Output the (x, y) coordinate of the center of the cell containing the given text.  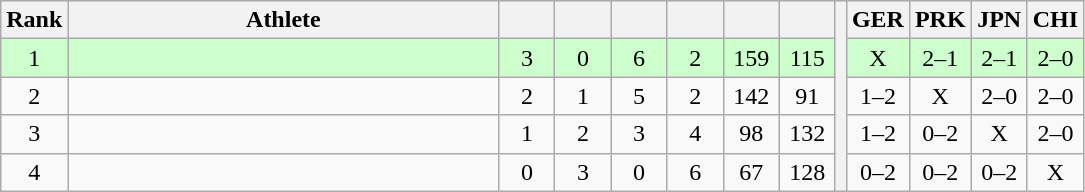
91 (807, 96)
159 (751, 58)
GER (878, 20)
142 (751, 96)
132 (807, 134)
128 (807, 172)
5 (639, 96)
67 (751, 172)
JPN (999, 20)
CHI (1055, 20)
98 (751, 134)
115 (807, 58)
Athlete (284, 20)
PRK (940, 20)
Rank (34, 20)
